Pinpoint the cell where the given text exists, returning its (X, Y) midpoint coordinate. 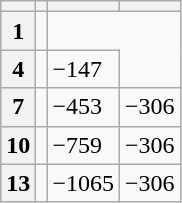
−147 (84, 69)
7 (18, 107)
1 (18, 31)
−1065 (84, 183)
4 (18, 69)
10 (18, 145)
−759 (84, 145)
−453 (84, 107)
13 (18, 183)
